For the text-containing cell, return its midpoint in [x, y] coordinate format. 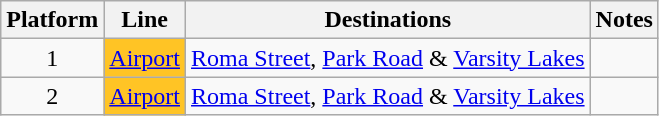
Notes [624, 20]
1 [52, 58]
Destinations [388, 20]
2 [52, 96]
Line [145, 20]
Platform [52, 20]
